Detect which cell encompasses the target text, then output its [X, Y] center coordinate. 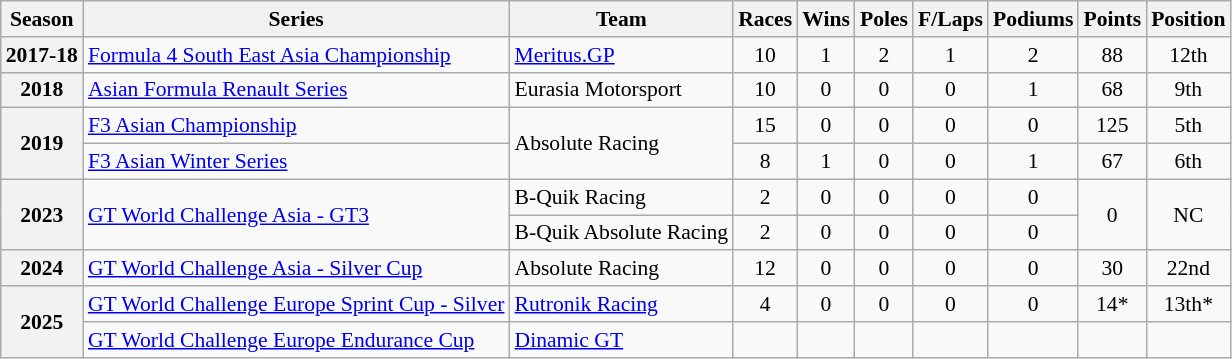
8 [765, 162]
67 [1112, 162]
F/Laps [950, 19]
Asian Formula Renault Series [296, 90]
2017-18 [42, 55]
Poles [884, 19]
2024 [42, 269]
Races [765, 19]
9th [1188, 90]
Eurasia Motorsport [622, 90]
Dinamic GT [622, 340]
F3 Asian Winter Series [296, 162]
12 [765, 269]
Rutronik Racing [622, 304]
B-Quik Racing [622, 197]
Team [622, 19]
NC [1188, 214]
F3 Asian Championship [296, 126]
Formula 4 South East Asia Championship [296, 55]
15 [765, 126]
88 [1112, 55]
Series [296, 19]
22nd [1188, 269]
Podiums [1034, 19]
GT World Challenge Europe Sprint Cup - Silver [296, 304]
6th [1188, 162]
12th [1188, 55]
2019 [42, 144]
4 [765, 304]
13th* [1188, 304]
Season [42, 19]
30 [1112, 269]
GT World Challenge Europe Endurance Cup [296, 340]
125 [1112, 126]
2023 [42, 214]
2018 [42, 90]
2025 [42, 322]
GT World Challenge Asia - GT3 [296, 214]
Points [1112, 19]
68 [1112, 90]
5th [1188, 126]
GT World Challenge Asia - Silver Cup [296, 269]
B-Quik Absolute Racing [622, 233]
Position [1188, 19]
Wins [826, 19]
Meritus.GP [622, 55]
14* [1112, 304]
